Extract the (X, Y) coordinate from the center of the cell holding the provided text.  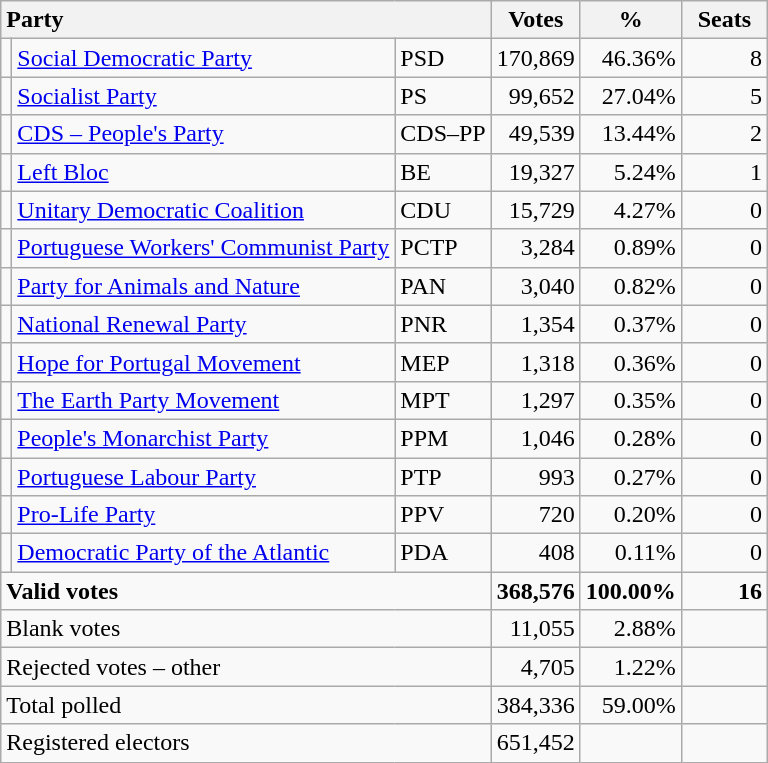
993 (536, 477)
170,869 (536, 58)
Votes (536, 20)
0.89% (630, 248)
CDS–PP (443, 134)
PAN (443, 286)
3,284 (536, 248)
5.24% (630, 172)
720 (536, 515)
1 (724, 172)
The Earth Party Movement (204, 400)
Valid votes (246, 591)
National Renewal Party (204, 324)
Rejected votes – other (246, 667)
% (630, 20)
99,652 (536, 96)
1,297 (536, 400)
PCTP (443, 248)
Portuguese Labour Party (204, 477)
Total polled (246, 705)
4.27% (630, 210)
Registered electors (246, 743)
0.35% (630, 400)
Socialist Party (204, 96)
59.00% (630, 705)
MEP (443, 362)
PPM (443, 438)
19,327 (536, 172)
0.28% (630, 438)
49,539 (536, 134)
PSD (443, 58)
Blank votes (246, 629)
BE (443, 172)
1,046 (536, 438)
Social Democratic Party (204, 58)
CDS – People's Party (204, 134)
651,452 (536, 743)
0.36% (630, 362)
Portuguese Workers' Communist Party (204, 248)
Pro-Life Party (204, 515)
People's Monarchist Party (204, 438)
PPV (443, 515)
0.20% (630, 515)
13.44% (630, 134)
1,354 (536, 324)
368,576 (536, 591)
Hope for Portugal Movement (204, 362)
0.11% (630, 553)
CDU (443, 210)
27.04% (630, 96)
4,705 (536, 667)
Left Bloc (204, 172)
2.88% (630, 629)
16 (724, 591)
15,729 (536, 210)
2 (724, 134)
0.37% (630, 324)
408 (536, 553)
0.27% (630, 477)
384,336 (536, 705)
PNR (443, 324)
1.22% (630, 667)
Seats (724, 20)
PTP (443, 477)
0.82% (630, 286)
Democratic Party of the Atlantic (204, 553)
Unitary Democratic Coalition (204, 210)
3,040 (536, 286)
1,318 (536, 362)
100.00% (630, 591)
PS (443, 96)
Party for Animals and Nature (204, 286)
Party (246, 20)
PDA (443, 553)
46.36% (630, 58)
5 (724, 96)
MPT (443, 400)
11,055 (536, 629)
8 (724, 58)
